Capture the cell that displays the provided text and extract its (X, Y) central coordinate. 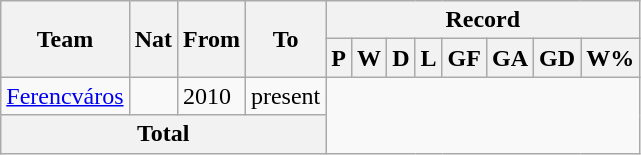
present (285, 96)
GA (510, 58)
To (285, 39)
Record (483, 20)
W% (610, 58)
L (428, 58)
2010 (211, 96)
W (370, 58)
Ferencváros (65, 96)
GF (464, 58)
From (211, 39)
Team (65, 39)
GD (558, 58)
Total (164, 134)
D (401, 58)
P (339, 58)
Nat (153, 39)
